Capture the cell that displays the provided text and extract its [X, Y] central coordinate. 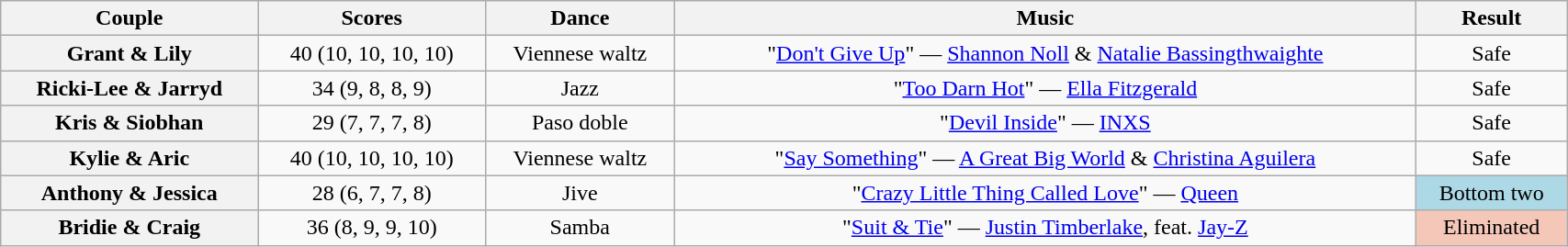
"Suit & Tie" — Justin Timberlake, feat. Jay-Z [1045, 228]
Eliminated [1492, 228]
Grant & Lily [130, 53]
"Crazy Little Thing Called Love" — Queen [1045, 193]
Ricki-Lee & Jarryd [130, 88]
"Say Something" — A Great Big World & Christina Aguilera [1045, 158]
28 (6, 7, 7, 8) [372, 193]
Couple [130, 18]
"Devil Inside" — INXS [1045, 123]
Paso doble [580, 123]
Bottom two [1492, 193]
Dance [580, 18]
29 (7, 7, 7, 8) [372, 123]
"Too Darn Hot" — Ella Fitzgerald [1045, 88]
Scores [372, 18]
Jazz [580, 88]
Jive [580, 193]
Music [1045, 18]
Anthony & Jessica [130, 193]
34 (9, 8, 8, 9) [372, 88]
Result [1492, 18]
Kris & Siobhan [130, 123]
"Don't Give Up" — Shannon Noll & Natalie Bassingthwaighte [1045, 53]
Kylie & Aric [130, 158]
Samba [580, 228]
36 (8, 9, 9, 10) [372, 228]
Bridie & Craig [130, 228]
